Extract the [x, y] coordinate from the center of the cell holding the provided text.  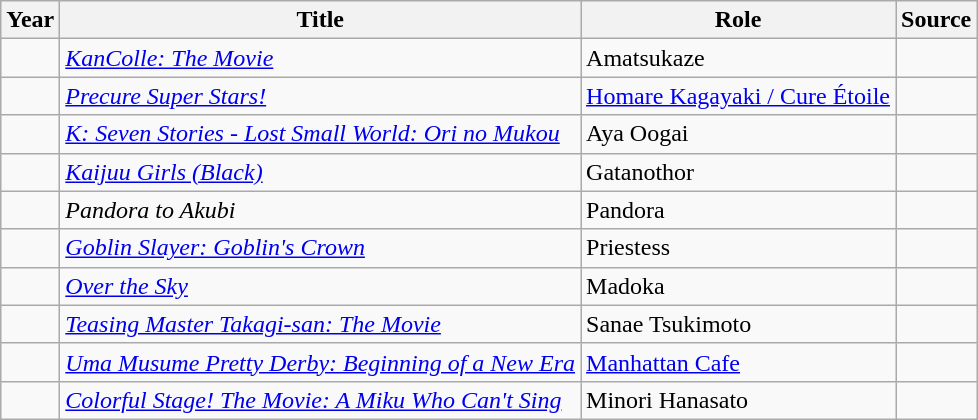
Goblin Slayer: Goblin's Crown [320, 248]
Manhattan Cafe [738, 362]
Sanae Tsukimoto [738, 324]
Teasing Master Takagi-san: The Movie [320, 324]
Gatanothor [738, 172]
Minori Hanasato [738, 400]
Over the Sky [320, 286]
Madoka [738, 286]
Source [936, 20]
Amatsukaze [738, 58]
Precure Super Stars! [320, 96]
KanColle: The Movie [320, 58]
Role [738, 20]
Pandora [738, 210]
Colorful Stage! The Movie: A Miku Who Can't Sing [320, 400]
Year [30, 20]
Uma Musume Pretty Derby: Beginning of a New Era [320, 362]
Pandora to Akubi [320, 210]
Homare Kagayaki / Cure Étoile [738, 96]
Title [320, 20]
Kaijuu Girls (Black) [320, 172]
K: Seven Stories - Lost Small World: Ori no Mukou [320, 134]
Aya Oogai [738, 134]
Priestess [738, 248]
